Detect which cell encompasses the target text, then output its [x, y] center coordinate. 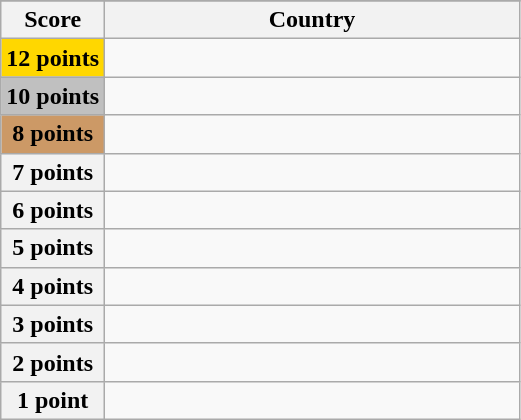
7 points [53, 172]
4 points [53, 286]
5 points [53, 248]
3 points [53, 324]
12 points [53, 58]
2 points [53, 362]
1 point [53, 400]
Country [312, 20]
8 points [53, 134]
6 points [53, 210]
Score [53, 20]
10 points [53, 96]
